Output the (x, y) coordinate of the center of the cell containing the given text.  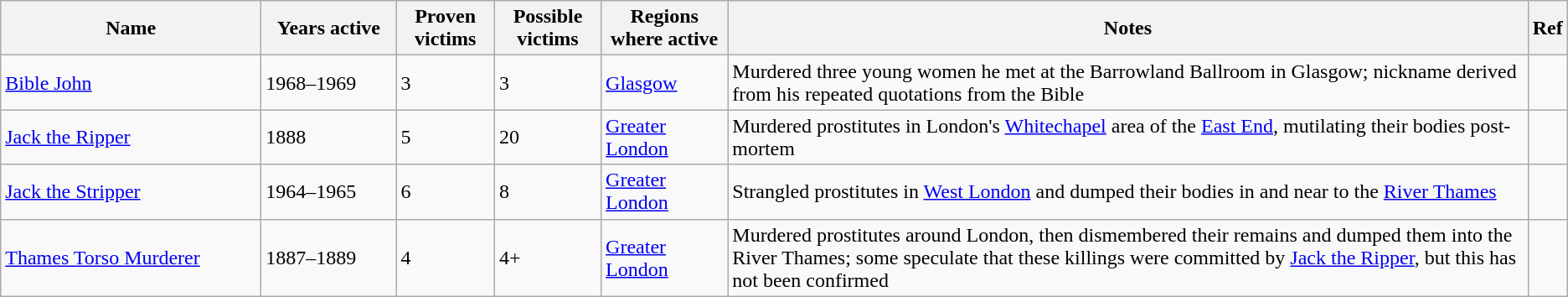
6 (446, 191)
4+ (548, 258)
20 (548, 138)
1887–1889 (328, 258)
Murdered prostitutes in London's Whitechapel area of the East End, mutilating their bodies post-mortem (1127, 138)
Bible John (131, 82)
Jack the Stripper (131, 191)
1964–1965 (328, 191)
Jack the Ripper (131, 138)
Name (131, 29)
Ref (1548, 29)
Murdered three young women he met at the Barrowland Ballroom in Glasgow; nickname derived from his repeated quotations from the Bible (1127, 82)
1888 (328, 138)
Regions where active (665, 29)
Years active (328, 29)
5 (446, 138)
Thames Torso Murderer (131, 258)
Notes (1127, 29)
Proven victims (446, 29)
Glasgow (665, 82)
Possible victims (548, 29)
8 (548, 191)
4 (446, 258)
1968–1969 (328, 82)
Strangled prostitutes in West London and dumped their bodies in and near to the River Thames (1127, 191)
